For the text-containing cell, return its midpoint in (x, y) coordinate format. 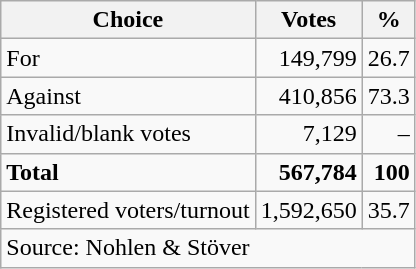
73.3 (388, 96)
For (128, 58)
– (388, 134)
410,856 (308, 96)
% (388, 20)
149,799 (308, 58)
Against (128, 96)
1,592,650 (308, 210)
35.7 (388, 210)
Votes (308, 20)
567,784 (308, 172)
26.7 (388, 58)
100 (388, 172)
Choice (128, 20)
Invalid/blank votes (128, 134)
Total (128, 172)
7,129 (308, 134)
Registered voters/turnout (128, 210)
Source: Nohlen & Stöver (208, 248)
